Determine the (x, y) coordinate at the center of the cell enclosing the given text.  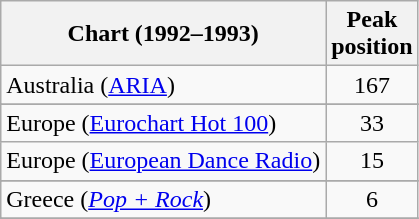
15 (372, 161)
Europe (European Dance Radio) (164, 161)
Chart (1992–1993) (164, 34)
167 (372, 85)
Greece (Pop + Rock) (164, 199)
Australia (ARIA) (164, 85)
Peakposition (372, 34)
33 (372, 123)
6 (372, 199)
Europe (Eurochart Hot 100) (164, 123)
